Return the [X, Y] coordinate for the center point of the cell that contains the specified text.  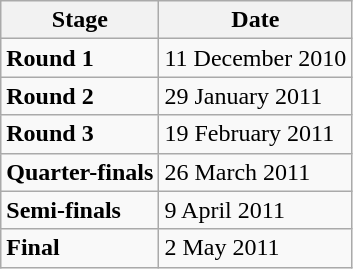
9 April 2011 [256, 210]
Stage [80, 20]
2 May 2011 [256, 248]
29 January 2011 [256, 96]
Round 3 [80, 134]
11 December 2010 [256, 58]
Round 2 [80, 96]
19 February 2011 [256, 134]
26 March 2011 [256, 172]
Final [80, 248]
Semi-finals [80, 210]
Quarter-finals [80, 172]
Date [256, 20]
Round 1 [80, 58]
